For the text-containing cell, return its midpoint in [X, Y] coordinate format. 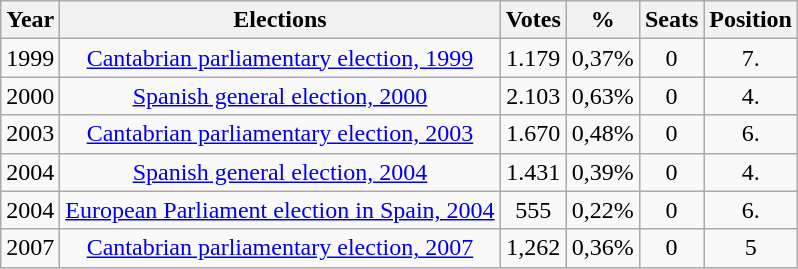
Position [751, 20]
1.670 [533, 134]
% [602, 20]
0,48% [602, 134]
Cantabrian parliamentary election, 2007 [280, 248]
Seats [671, 20]
0,37% [602, 58]
Cantabrian parliamentary election, 1999 [280, 58]
1.179 [533, 58]
1,262 [533, 248]
European Parliament election in Spain, 2004 [280, 210]
2007 [30, 248]
Spanish general election, 2004 [280, 172]
0,39% [602, 172]
Votes [533, 20]
0,36% [602, 248]
1.431 [533, 172]
5 [751, 248]
2.103 [533, 96]
Spanish general election, 2000 [280, 96]
Year [30, 20]
Cantabrian parliamentary election, 2003 [280, 134]
Elections [280, 20]
0,22% [602, 210]
555 [533, 210]
1999 [30, 58]
0,63% [602, 96]
2003 [30, 134]
7. [751, 58]
2000 [30, 96]
